Detect which cell encompasses the target text, then output its [X, Y] center coordinate. 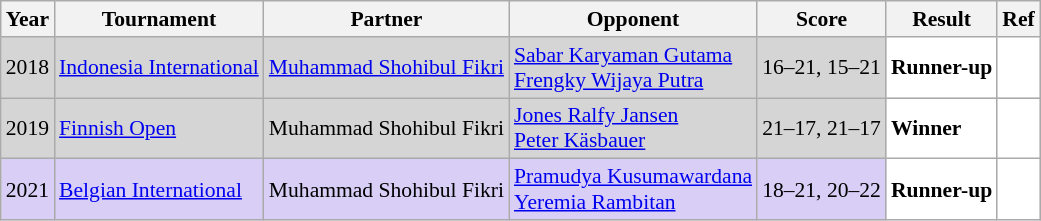
Indonesia International [159, 68]
Pramudya Kusumawardana Yeremia Rambitan [633, 190]
21–17, 21–17 [822, 128]
2019 [28, 128]
Opponent [633, 19]
Sabar Karyaman Gutama Frengky Wijaya Putra [633, 68]
2018 [28, 68]
Winner [942, 128]
Year [28, 19]
16–21, 15–21 [822, 68]
18–21, 20–22 [822, 190]
Finnish Open [159, 128]
2021 [28, 190]
Score [822, 19]
Belgian International [159, 190]
Result [942, 19]
Partner [386, 19]
Ref [1018, 19]
Jones Ralfy Jansen Peter Käsbauer [633, 128]
Tournament [159, 19]
